From the cell containing the given text, extract its center point as [X, Y] coordinate. 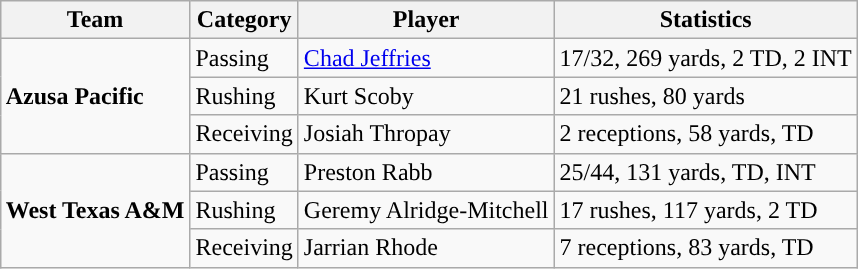
Team [95, 20]
17/32, 269 yards, 2 TD, 2 INT [706, 58]
Category [244, 20]
Statistics [706, 20]
25/44, 131 yards, TD, INT [706, 172]
Geremy Alridge-Mitchell [426, 210]
Jarrian Rhode [426, 248]
Player [426, 20]
2 receptions, 58 yards, TD [706, 134]
21 rushes, 80 yards [706, 96]
7 receptions, 83 yards, TD [706, 248]
West Texas A&M [95, 210]
Kurt Scoby [426, 96]
Josiah Thropay [426, 134]
Chad Jeffries [426, 58]
17 rushes, 117 yards, 2 TD [706, 210]
Azusa Pacific [95, 96]
Preston Rabb [426, 172]
